Scan for the cell matching the given text and deliver its [X, Y] coordinate at center. 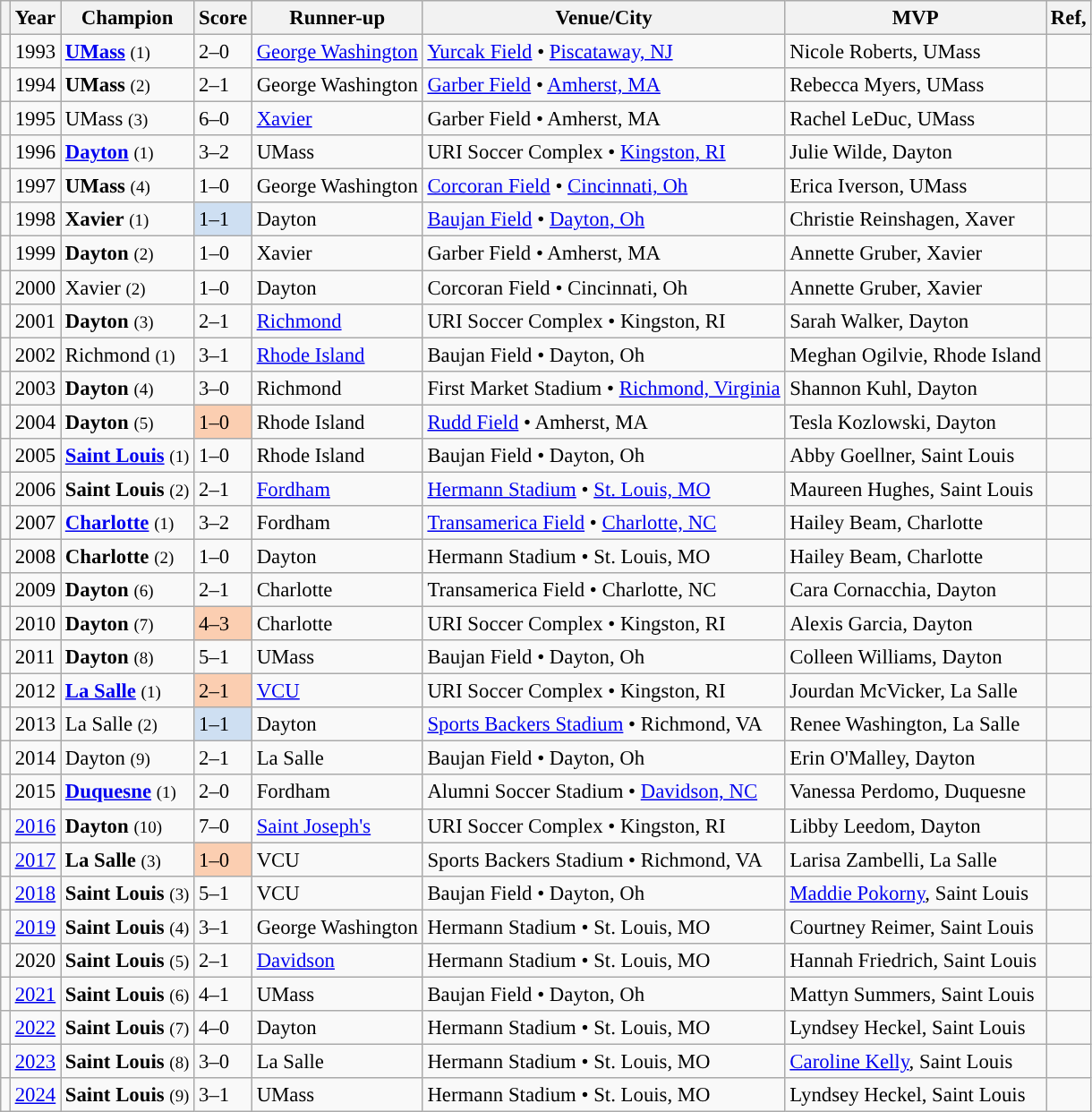
La Salle (1) [127, 691]
Saint Louis (5) [127, 961]
2003 [35, 388]
Dayton (10) [127, 825]
Ref, [1069, 18]
Charlotte (2) [127, 556]
Champion [127, 18]
Renee Washington, La Salle [916, 724]
Dayton (1) [127, 152]
4–0 [224, 1028]
Maureen Hughes, Saint Louis [916, 489]
Saint Louis (4) [127, 927]
Alexis Garcia, Dayton [916, 624]
2019 [35, 927]
Jourdan McVicker, La Salle [916, 691]
2017 [35, 860]
4–1 [224, 994]
Rachel LeDuc, UMass [916, 119]
Tesla Kozlowski, Dayton [916, 422]
Sarah Walker, Dayton [916, 321]
La Salle (3) [127, 860]
2002 [35, 355]
Alumni Soccer Stadium • Davidson, NC [603, 792]
2022 [35, 1028]
Saint Louis (9) [127, 1095]
Dayton (8) [127, 657]
Colleen Williams, Dayton [916, 657]
2020 [35, 961]
La Salle (2) [127, 724]
2001 [35, 321]
Saint Louis (2) [127, 489]
1997 [35, 186]
Dayton (7) [127, 624]
Abby Goellner, Saint Louis [916, 456]
4–3 [224, 624]
Hannah Friedrich, Saint Louis [916, 961]
2023 [35, 1061]
2013 [35, 724]
Libby Leedom, Dayton [916, 825]
1995 [35, 119]
2018 [35, 893]
2021 [35, 994]
2011 [35, 657]
UMass (4) [127, 186]
Vanessa Perdomo, Duquesne [916, 792]
Caroline Kelly, Saint Louis [916, 1061]
1993 [35, 52]
2024 [35, 1095]
Shannon Kuhl, Dayton [916, 388]
Saint Louis (8) [127, 1061]
Saint Joseph's [337, 825]
Julie Wilde, Dayton [916, 152]
Erin O'Malley, Dayton [916, 758]
Saint Louis (3) [127, 893]
Erica Iverson, UMass [916, 186]
6–0 [224, 119]
Saint Louis (7) [127, 1028]
2000 [35, 287]
Xavier (1) [127, 219]
1998 [35, 219]
Saint Louis (1) [127, 456]
Dayton (9) [127, 758]
1996 [35, 152]
Dayton (3) [127, 321]
2005 [35, 456]
Venue/City [603, 18]
Christie Reinshagen, Xaver [916, 219]
First Market Stadium • Richmond, Virginia [603, 388]
2007 [35, 523]
Cara Cornacchia, Dayton [916, 590]
2014 [35, 758]
Charlotte (1) [127, 523]
Year [35, 18]
Larisa Zambelli, La Salle [916, 860]
2009 [35, 590]
1994 [35, 85]
2015 [35, 792]
Xavier (2) [127, 287]
UMass (3) [127, 119]
Dayton (2) [127, 253]
Meghan Ogilvie, Rhode Island [916, 355]
Score [224, 18]
1999 [35, 253]
2010 [35, 624]
Runner-up [337, 18]
MVP [916, 18]
Maddie Pokorny, Saint Louis [916, 893]
Richmond (1) [127, 355]
Duquesne (1) [127, 792]
Dayton (4) [127, 388]
UMass (1) [127, 52]
Davidson [337, 961]
2008 [35, 556]
Yurcak Field • Piscataway, NJ [603, 52]
2006 [35, 489]
Rudd Field • Amherst, MA [603, 422]
2016 [35, 825]
2004 [35, 422]
Dayton (5) [127, 422]
Dayton (6) [127, 590]
Rebecca Myers, UMass [916, 85]
Nicole Roberts, UMass [916, 52]
7–0 [224, 825]
Mattyn Summers, Saint Louis [916, 994]
2012 [35, 691]
Courtney Reimer, Saint Louis [916, 927]
UMass (2) [127, 85]
Saint Louis (6) [127, 994]
